Capture the cell that displays the provided text and extract its (X, Y) central coordinate. 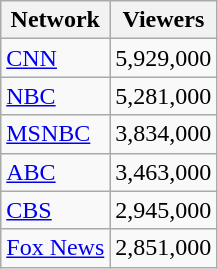
3,834,000 (164, 134)
Viewers (164, 20)
NBC (56, 96)
2,945,000 (164, 210)
CNN (56, 58)
ABC (56, 172)
2,851,000 (164, 248)
3,463,000 (164, 172)
5,281,000 (164, 96)
CBS (56, 210)
Network (56, 20)
MSNBC (56, 134)
5,929,000 (164, 58)
Fox News (56, 248)
